For the text-containing cell, return its midpoint in [X, Y] coordinate format. 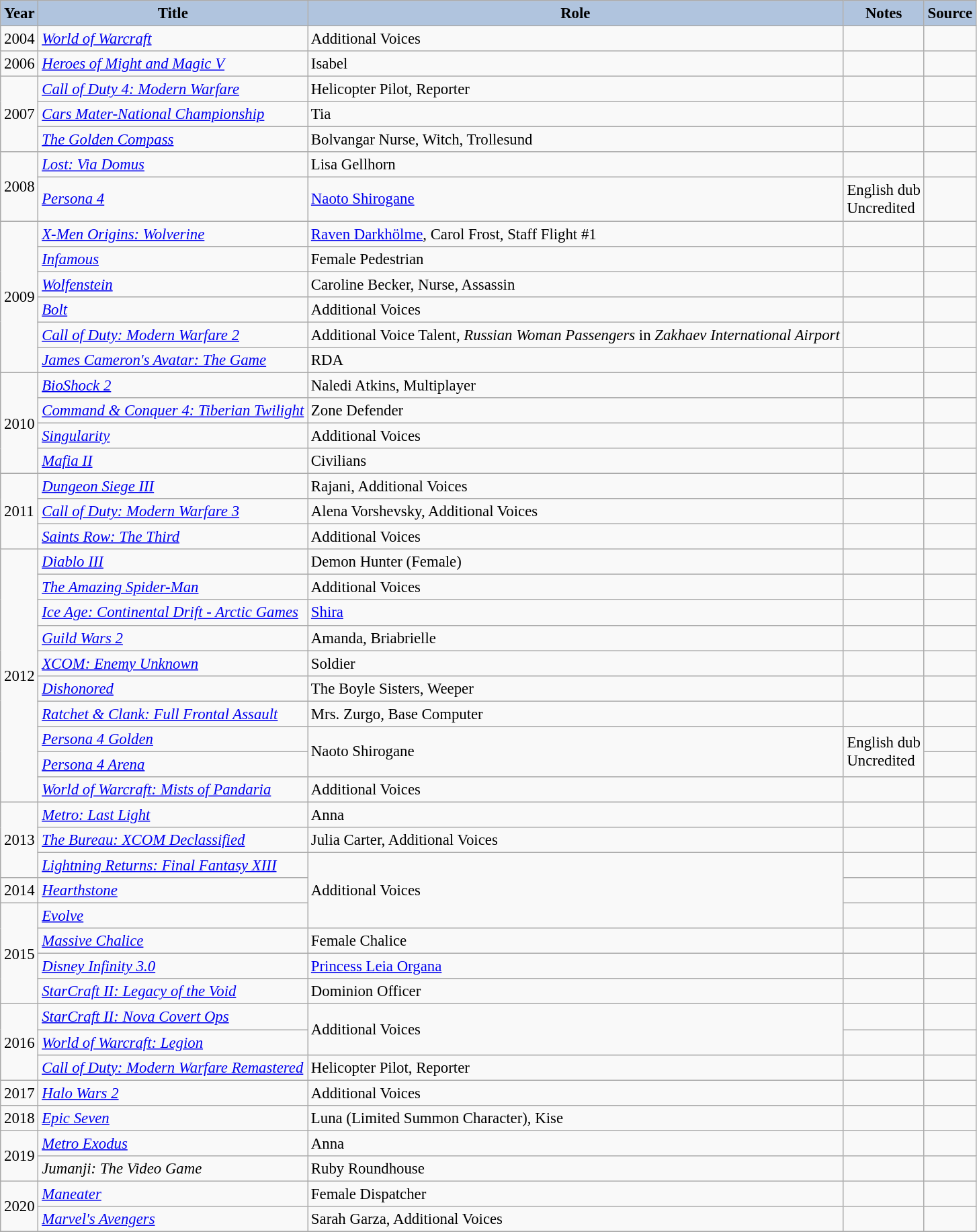
2013 [19, 840]
StarCraft II: Nova Covert Ops [173, 1017]
Ratchet & Clank: Full Frontal Assault [173, 714]
James Cameron's Avatar: The Game [173, 360]
Civilians [576, 461]
Evolve [173, 916]
World of Warcraft [173, 39]
2006 [19, 64]
Source [950, 13]
Metro: Last Light [173, 815]
Disney Infinity 3.0 [173, 967]
Cars Mater-National Championship [173, 114]
2012 [19, 675]
Halo Wars 2 [173, 1093]
Persona 4 [173, 199]
Metro Exodus [173, 1143]
Year [19, 13]
Rajani, Additional Voices [576, 487]
Persona 4 Golden [173, 739]
Command & Conquer 4: Tiberian Twilight [173, 411]
2004 [19, 39]
2017 [19, 1093]
2018 [19, 1118]
2010 [19, 423]
Persona 4 Arena [173, 764]
Dominion Officer [576, 991]
Naledi Atkins, Multiplayer [576, 385]
Lisa Gellhorn [576, 165]
Soldier [576, 663]
Zone Defender [576, 411]
2008 [19, 186]
Ruby Roundhouse [576, 1169]
2007 [19, 114]
Bolvangar Nurse, Witch, Trollesund [576, 140]
Saints Row: The Third [173, 537]
Female Pedestrian [576, 259]
Mafia II [173, 461]
Call of Duty: Modern Warfare 2 [173, 335]
The Boyle Sisters, Weeper [576, 688]
Tia [576, 114]
The Golden Compass [173, 140]
The Amazing Spider-Man [173, 587]
Dungeon Siege III [173, 487]
Infamous [173, 259]
Bolt [173, 309]
2019 [19, 1156]
2014 [19, 891]
2011 [19, 512]
Mrs. Zurgo, Base Computer [576, 714]
Amanda, Briabrielle [576, 638]
Call of Duty: Modern Warfare 3 [173, 511]
X-Men Origins: Wolverine [173, 234]
Female Dispatcher [576, 1194]
Princess Leia Organa [576, 967]
BioShock 2 [173, 385]
Guild Wars 2 [173, 638]
Demon Hunter (Female) [576, 562]
Caroline Becker, Nurse, Assassin [576, 284]
2016 [19, 1042]
Role [576, 13]
World of Warcraft: Legion [173, 1042]
Lost: Via Domus [173, 165]
Sarah Garza, Additional Voices [576, 1219]
Diablo III [173, 562]
Alena Vorshevsky, Additional Voices [576, 511]
Luna (Limited Summon Character), Kise [576, 1118]
XCOM: Enemy Unknown [173, 663]
Call of Duty: Modern Warfare Remastered [173, 1067]
Shira [576, 613]
Isabel [576, 64]
StarCraft II: Legacy of the Void [173, 991]
Heroes of Might and Magic V [173, 64]
Epic Seven [173, 1118]
Marvel's Avengers [173, 1219]
Raven Darkhölme, Carol Frost, Staff Flight #1 [576, 234]
2015 [19, 954]
Additional Voice Talent, Russian Woman Passengers in Zakhaev International Airport [576, 335]
The Bureau: XCOM Declassified [173, 840]
Wolfenstein [173, 284]
2020 [19, 1206]
RDA [576, 360]
Massive Chalice [173, 941]
Notes [884, 13]
Ice Age: Continental Drift - Arctic Games [173, 613]
Singularity [173, 436]
Lightning Returns: Final Fantasy XIII [173, 866]
2009 [19, 297]
Title [173, 13]
Jumanji: The Video Game [173, 1169]
Maneater [173, 1194]
Julia Carter, Additional Voices [576, 840]
Hearthstone [173, 891]
Call of Duty 4: Modern Warfare [173, 89]
World of Warcraft: Mists of Pandaria [173, 790]
Dishonored [173, 688]
Female Chalice [576, 941]
